Provide the [X, Y] coordinate of the cell's center where the given text is located.  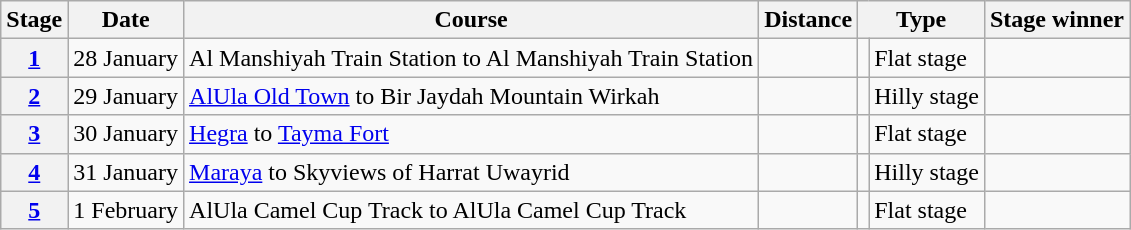
3 [34, 134]
Stage [34, 20]
5 [34, 210]
Course [472, 20]
Al Manshiyah Train Station to Al Manshiyah Train Station [472, 58]
Hegra to Tayma Fort [472, 134]
28 January [126, 58]
Maraya to Skyviews of Harrat Uwayrid [472, 172]
Type [922, 20]
2 [34, 96]
1 [34, 58]
31 January [126, 172]
1 February [126, 210]
4 [34, 172]
Stage winner [1056, 20]
Distance [808, 20]
29 January [126, 96]
AlUla Camel Cup Track to AlUla Camel Cup Track [472, 210]
30 January [126, 134]
Date [126, 20]
AlUla Old Town to Bir Jaydah Mountain Wirkah [472, 96]
